Provide the (X, Y) coordinate of the cell's center where the given text is located.  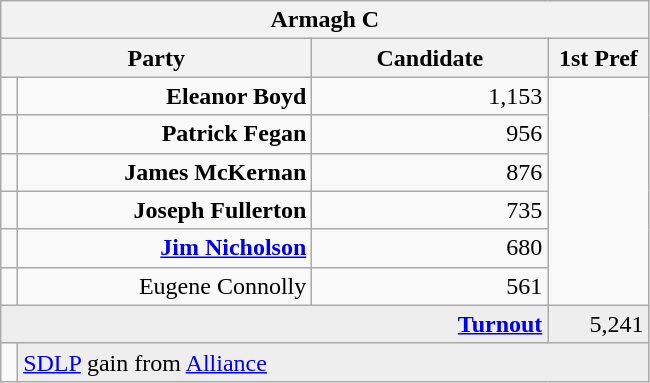
956 (430, 134)
Joseph Fullerton (165, 210)
Candidate (430, 58)
680 (430, 248)
5,241 (598, 324)
Eleanor Boyd (165, 96)
Armagh C (325, 20)
Eugene Connolly (165, 286)
SDLP gain from Alliance (334, 362)
Patrick Fegan (165, 134)
876 (430, 172)
735 (430, 210)
Turnout (274, 324)
James McKernan (165, 172)
Jim Nicholson (165, 248)
561 (430, 286)
Party (156, 58)
1,153 (430, 96)
1st Pref (598, 58)
